Provide the (x, y) coordinate of the cell's center where the given text is located.  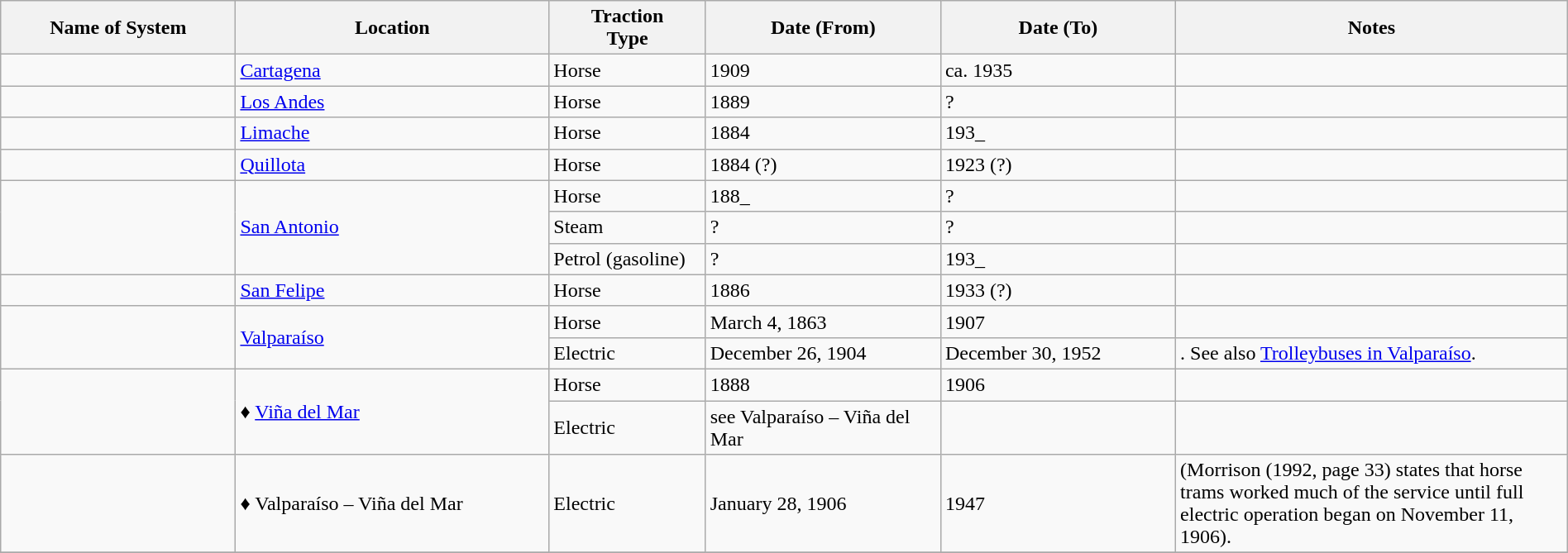
1923 (?) (1058, 164)
1907 (1058, 322)
Los Andes (392, 102)
Cartagena (392, 70)
Limache (392, 133)
December 26, 1904 (823, 353)
1884 (?) (823, 164)
. See also Trolleybuses in Valparaíso. (1372, 353)
March 4, 1863 (823, 322)
Notes (1372, 28)
see Valparaíso – Viña del Mar (823, 427)
1886 (823, 290)
1909 (823, 70)
Date (To) (1058, 28)
1884 (823, 133)
January 28, 1906 (823, 504)
1889 (823, 102)
Petrol (gasoline) (627, 259)
TractionType (627, 28)
1947 (1058, 504)
1906 (1058, 384)
(Morrison (1992, page 33) states that horse trams worked much of the service until full electric operation began on November 11, 1906). (1372, 504)
188_ (823, 196)
♦ Valparaíso – Viña del Mar (392, 504)
Steam (627, 227)
San Antonio (392, 227)
Quillota (392, 164)
1933 (?) (1058, 290)
♦ Viña del Mar (392, 412)
Name of System (118, 28)
1888 (823, 384)
Valparaíso (392, 337)
ca. 1935 (1058, 70)
Location (392, 28)
Date (From) (823, 28)
San Felipe (392, 290)
December 30, 1952 (1058, 353)
